Scan for the cell matching the given text and deliver its (x, y) coordinate at center. 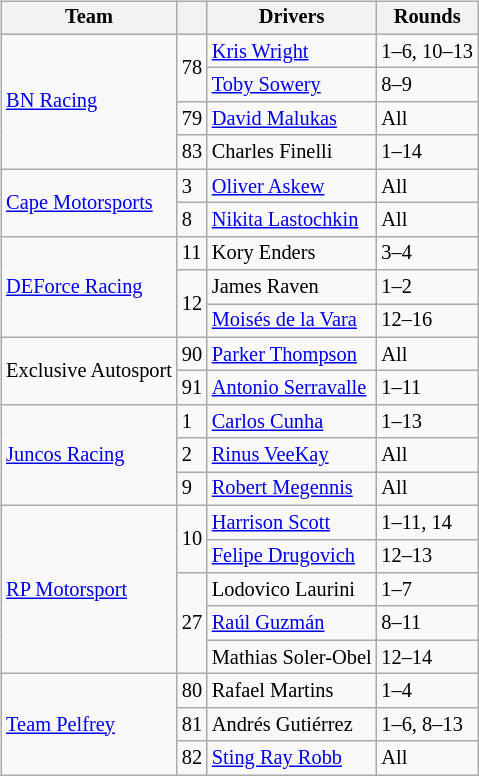
1–11, 14 (426, 522)
8–11 (426, 623)
James Raven (292, 287)
Charles Finelli (292, 152)
BN Racing (89, 102)
81 (192, 724)
3 (192, 186)
12–13 (426, 556)
Juncos Racing (89, 456)
Toby Sowery (292, 85)
12–14 (426, 657)
1–11 (426, 388)
91 (192, 388)
1–6, 8–13 (426, 724)
1–14 (426, 152)
Harrison Scott (292, 522)
Carlos Cunha (292, 422)
RP Motorsport (89, 589)
Felipe Drugovich (292, 556)
27 (192, 624)
1–6, 10–13 (426, 51)
Sting Ray Robb (292, 758)
11 (192, 253)
8 (192, 220)
Oliver Askew (292, 186)
79 (192, 119)
Robert Megennis (292, 489)
83 (192, 152)
10 (192, 538)
1–4 (426, 691)
Team (89, 18)
1 (192, 422)
90 (192, 354)
Kris Wright (292, 51)
Cape Motorsports (89, 202)
Exclusive Autosport (89, 370)
Drivers (292, 18)
DEForce Racing (89, 286)
12–16 (426, 321)
Rinus VeeKay (292, 455)
2 (192, 455)
82 (192, 758)
8–9 (426, 85)
Raúl Guzmán (292, 623)
3–4 (426, 253)
Parker Thompson (292, 354)
9 (192, 489)
Lodovico Laurini (292, 590)
Moisés de la Vara (292, 321)
Team Pelfrey (89, 724)
78 (192, 68)
Antonio Serravalle (292, 388)
Rounds (426, 18)
1–7 (426, 590)
1–2 (426, 287)
Kory Enders (292, 253)
David Malukas (292, 119)
1–13 (426, 422)
Nikita Lastochkin (292, 220)
Andrés Gutiérrez (292, 724)
Mathias Soler-Obel (292, 657)
Rafael Martins (292, 691)
80 (192, 691)
12 (192, 304)
